Identify which cell holds the provided text, then report its (X, Y) central coordinate. 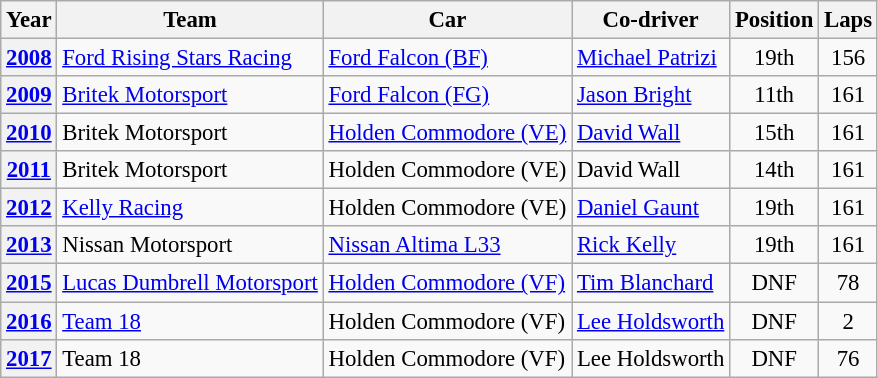
Ford Falcon (BF) (447, 58)
Michael Patrizi (651, 58)
Position (774, 20)
Ford Falcon (FG) (447, 95)
2008 (29, 58)
Nissan Altima L33 (447, 245)
11th (774, 95)
Ford Rising Stars Racing (190, 58)
2015 (29, 283)
Nissan Motorsport (190, 245)
Kelly Racing (190, 208)
2017 (29, 358)
2016 (29, 321)
Rick Kelly (651, 245)
14th (774, 170)
Car (447, 20)
Year (29, 20)
Tim Blanchard (651, 283)
Lucas Dumbrell Motorsport (190, 283)
2012 (29, 208)
78 (848, 283)
15th (774, 133)
2010 (29, 133)
2 (848, 321)
Team (190, 20)
Daniel Gaunt (651, 208)
2011 (29, 170)
Jason Bright (651, 95)
2009 (29, 95)
Laps (848, 20)
156 (848, 58)
2013 (29, 245)
Co-driver (651, 20)
76 (848, 358)
